Pinpoint the cell where the given text exists, returning its (x, y) midpoint coordinate. 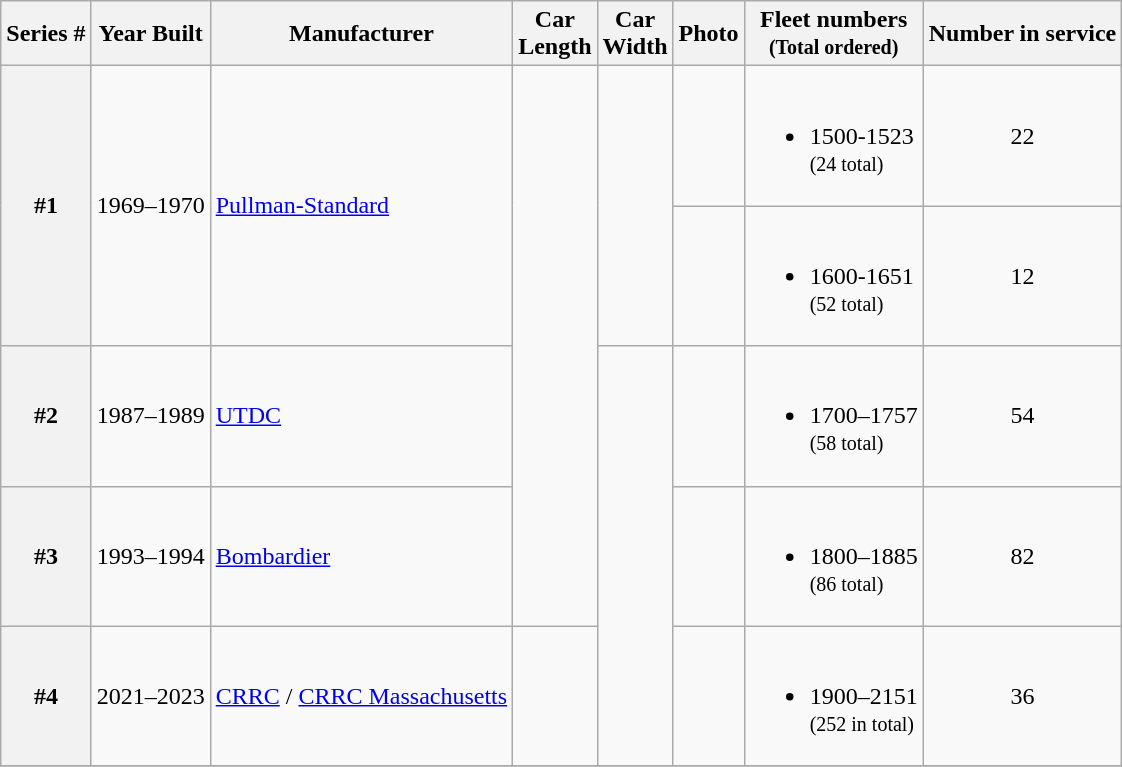
Photo (708, 34)
36 (1022, 696)
1500-1523(24 total) (834, 136)
1900–2151(252 in total) (834, 696)
Series # (46, 34)
22 (1022, 136)
1700–1757(58 total) (834, 416)
2021–2023 (150, 696)
#2 (46, 416)
CarLength (555, 34)
#4 (46, 696)
1600-1651(52 total) (834, 276)
Year Built (150, 34)
#1 (46, 206)
1987–1989 (150, 416)
82 (1022, 556)
Fleet numbers(Total ordered) (834, 34)
CRRC / CRRC Massachusetts (361, 696)
#3 (46, 556)
CarWidth (635, 34)
1800–1885(86 total) (834, 556)
54 (1022, 416)
Bombardier (361, 556)
UTDC (361, 416)
Manufacturer (361, 34)
1993–1994 (150, 556)
12 (1022, 276)
1969–1970 (150, 206)
Pullman-Standard (361, 206)
Number in service (1022, 34)
